Detect which cell encompasses the target text, then output its [X, Y] center coordinate. 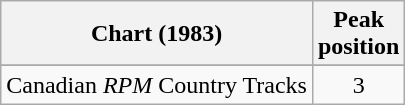
Peakposition [358, 34]
Chart (1983) [157, 34]
3 [358, 85]
Canadian RPM Country Tracks [157, 85]
